Locate the cell with the specified text and output its (X, Y) center coordinate. 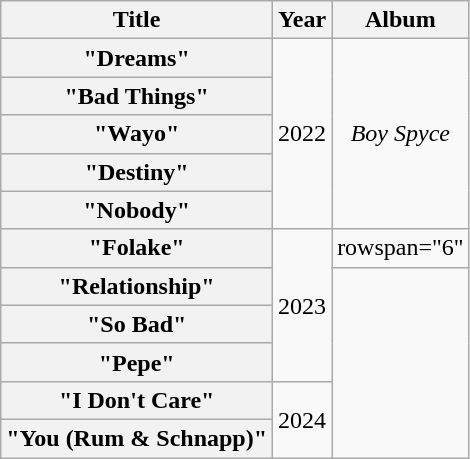
2023 (302, 305)
"Dreams" (137, 58)
Title (137, 20)
Album (401, 20)
Boy Spyce (401, 134)
"I Don't Care" (137, 400)
"Pepe" (137, 362)
"You (Rum & Schnapp)" (137, 438)
"Destiny" (137, 172)
rowspan="6" (401, 248)
"Nobody" (137, 210)
Year (302, 20)
"Folake" (137, 248)
"Relationship" (137, 286)
"Wayo" (137, 134)
"Bad Things" (137, 96)
"So Bad" (137, 324)
2022 (302, 134)
2024 (302, 419)
